Determine the [x, y] coordinate at the center of the cell enclosing the given text.  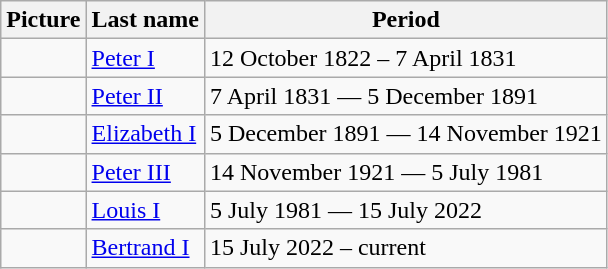
12 October 1822 – 7 April 1831 [406, 58]
5 July 1981 — 15 July 2022 [406, 210]
Peter III [145, 172]
Louis I [145, 210]
Period [406, 20]
14 November 1921 — 5 July 1981 [406, 172]
7 April 1831 — 5 December 1891 [406, 96]
5 December 1891 — 14 November 1921 [406, 134]
Picture [44, 20]
Bertrand I [145, 248]
Peter I [145, 58]
Peter II [145, 96]
15 July 2022 – current [406, 248]
Last name [145, 20]
Elizabeth I [145, 134]
